Return (X, Y) of the center of cell containing provided text 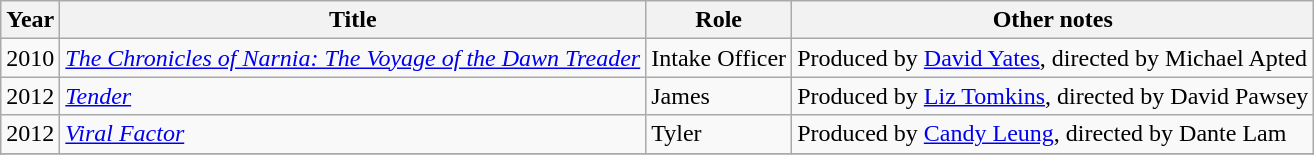
Produced by David Yates, directed by Michael Apted (1053, 58)
The Chronicles of Narnia: The Voyage of the Dawn Treader (353, 58)
James (719, 96)
Other notes (1053, 20)
2010 (30, 58)
Intake Officer (719, 58)
Title (353, 20)
Produced by Candy Leung, directed by Dante Lam (1053, 134)
Produced by Liz Tomkins, directed by David Pawsey (1053, 96)
Viral Factor (353, 134)
Tender (353, 96)
Year (30, 20)
Role (719, 20)
Tyler (719, 134)
